Locate the cell with the specified text and output its (X, Y) center coordinate. 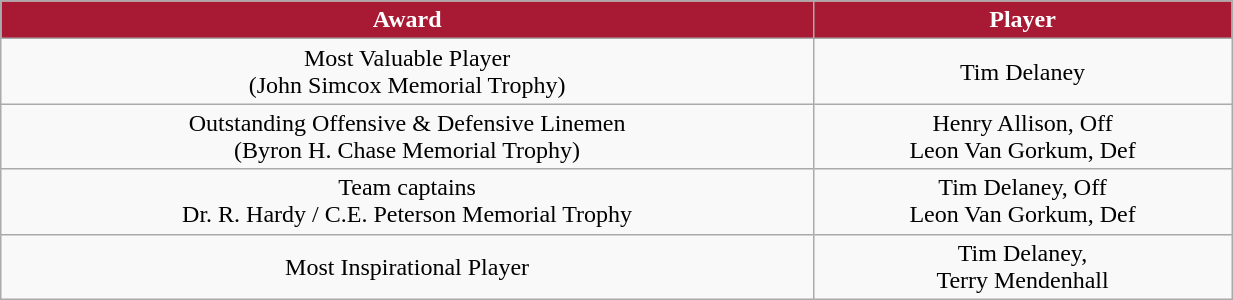
Outstanding Offensive & Defensive Linemen(Byron H. Chase Memorial Trophy) (408, 136)
Henry Allison, OffLeon Van Gorkum, Def (1022, 136)
Player (1022, 20)
Most Valuable Player(John Simcox Memorial Trophy) (408, 72)
Tim Delaney, OffLeon Van Gorkum, Def (1022, 202)
Award (408, 20)
Tim Delaney (1022, 72)
Team captainsDr. R. Hardy / C.E. Peterson Memorial Trophy (408, 202)
Tim Delaney,Terry Mendenhall (1022, 266)
Most Inspirational Player (408, 266)
